For the text-containing cell, return its midpoint in (x, y) coordinate format. 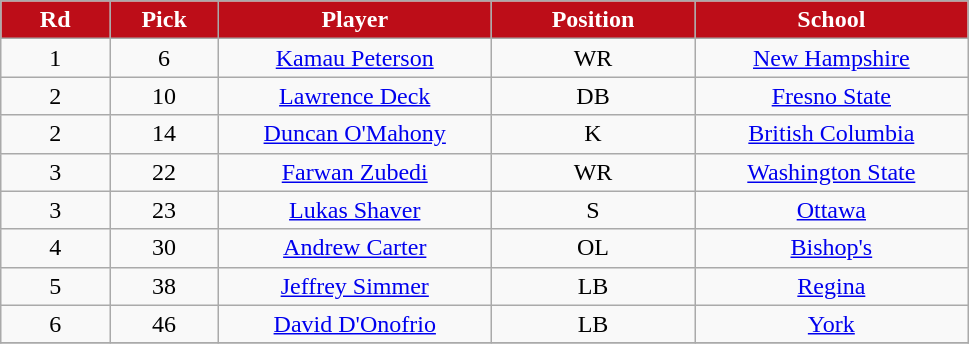
New Hampshire (831, 58)
22 (164, 172)
46 (164, 324)
OL (593, 248)
Duncan O'Mahony (355, 134)
David D'Onofrio (355, 324)
Jeffrey Simmer (355, 286)
British Columbia (831, 134)
30 (164, 248)
Washington State (831, 172)
Farwan Zubedi (355, 172)
Lawrence Deck (355, 96)
Rd (56, 20)
23 (164, 210)
Pick (164, 20)
Ottawa (831, 210)
DB (593, 96)
Regina (831, 286)
York (831, 324)
14 (164, 134)
K (593, 134)
Andrew Carter (355, 248)
S (593, 210)
Fresno State (831, 96)
10 (164, 96)
Player (355, 20)
Position (593, 20)
5 (56, 286)
38 (164, 286)
1 (56, 58)
4 (56, 248)
School (831, 20)
Bishop's (831, 248)
Kamau Peterson (355, 58)
Lukas Shaver (355, 210)
